Find where the given text appears and provide that cell's center as [X, Y] coordinate. 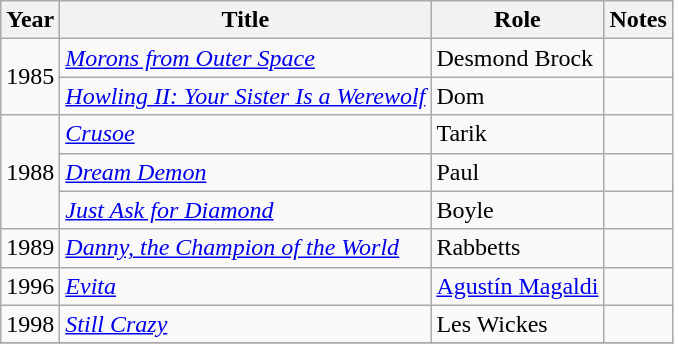
Boyle [518, 210]
Desmond Brock [518, 58]
Title [246, 20]
Tarik [518, 134]
Morons from Outer Space [246, 58]
Dom [518, 96]
Howling II: Your Sister Is a Werewolf [246, 96]
Les Wickes [518, 324]
Notes [638, 20]
1996 [30, 286]
Year [30, 20]
Paul [518, 172]
Dream Demon [246, 172]
1998 [30, 324]
Danny, the Champion of the World [246, 248]
Still Crazy [246, 324]
1988 [30, 172]
Role [518, 20]
Rabbetts [518, 248]
Evita [246, 286]
Agustín Magaldi [518, 286]
1989 [30, 248]
Crusoe [246, 134]
Just Ask for Diamond [246, 210]
1985 [30, 77]
